Output the [x, y] coordinate of the center of the cell containing the given text.  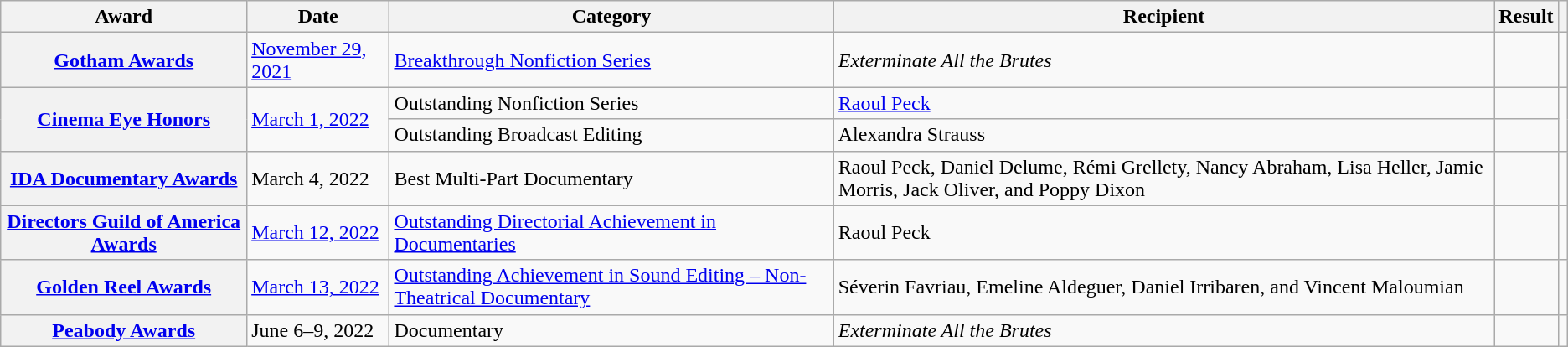
March 4, 2022 [318, 178]
Result [1526, 17]
November 29, 2021 [318, 60]
Best Multi-Part Documentary [611, 178]
Documentary [611, 330]
June 6–9, 2022 [318, 330]
Raoul Peck, Daniel Delume, Rémi Grellety, Nancy Abraham, Lisa Heller, Jamie Morris, Jack Oliver, and Poppy Dixon [1164, 178]
Outstanding Broadcast Editing [611, 135]
Category [611, 17]
Directors Guild of America Awards [124, 233]
Golden Reel Awards [124, 287]
March 1, 2022 [318, 119]
Outstanding Achievement in Sound Editing – Non-Theatrical Documentary [611, 287]
Recipient [1164, 17]
Peabody Awards [124, 330]
Outstanding Nonfiction Series [611, 103]
Alexandra Strauss [1164, 135]
Gotham Awards [124, 60]
IDA Documentary Awards [124, 178]
Cinema Eye Honors [124, 119]
Outstanding Directorial Achievement in Documentaries [611, 233]
Award [124, 17]
March 13, 2022 [318, 287]
Séverin Favriau, Emeline Aldeguer, Daniel Irribaren, and Vincent Maloumian [1164, 287]
Date [318, 17]
March 12, 2022 [318, 233]
Breakthrough Nonfiction Series [611, 60]
